From the cell containing the given text, extract its center point as (x, y) coordinate. 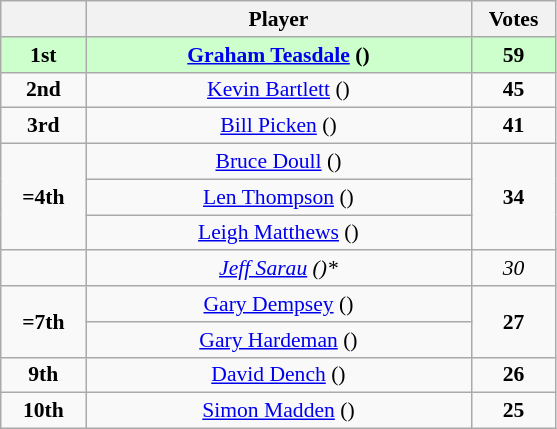
Leigh Matthews () (278, 233)
Bill Picken () (278, 126)
10th (44, 411)
David Dench () (278, 375)
Graham Teasdale () (278, 55)
27 (514, 322)
Kevin Bartlett () (278, 90)
Votes (514, 19)
Player (278, 19)
30 (514, 269)
45 (514, 90)
=4th (44, 198)
59 (514, 55)
Gary Hardeman () (278, 340)
Jeff Sarau ()* (278, 269)
9th (44, 375)
=7th (44, 322)
25 (514, 411)
Len Thompson () (278, 197)
Bruce Doull () (278, 162)
3rd (44, 126)
34 (514, 198)
Simon Madden () (278, 411)
26 (514, 375)
Gary Dempsey () (278, 304)
41 (514, 126)
2nd (44, 90)
1st (44, 55)
